Capture the cell that displays the provided text and extract its [x, y] central coordinate. 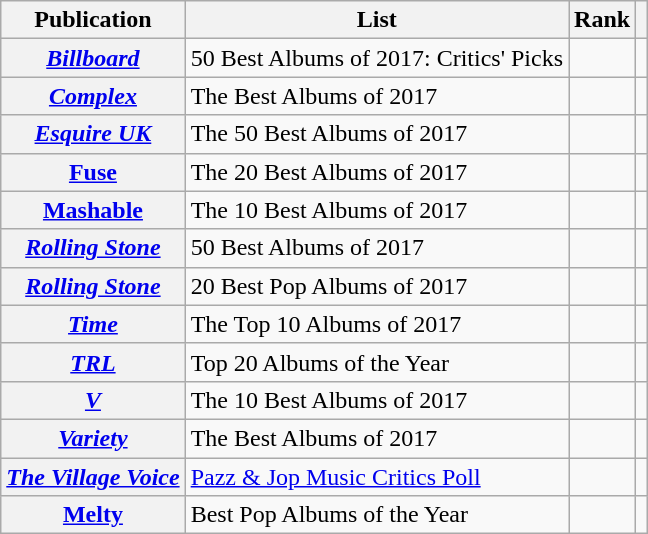
The 20 Best Albums of 2017 [376, 172]
50 Best Albums of 2017: Critics' Picks [376, 58]
Complex [93, 96]
20 Best Pop Albums of 2017 [376, 286]
TRL [93, 362]
Billboard [93, 58]
Publication [93, 20]
V [93, 400]
List [376, 20]
The 50 Best Albums of 2017 [376, 134]
The Top 10 Albums of 2017 [376, 324]
Pazz & Jop Music Critics Poll [376, 477]
Mashable [93, 210]
Esquire UK [93, 134]
Melty [93, 515]
50 Best Albums of 2017 [376, 248]
Best Pop Albums of the Year [376, 515]
The Village Voice [93, 477]
Top 20 Albums of the Year [376, 362]
Time [93, 324]
Fuse [93, 172]
Variety [93, 438]
Rank [602, 20]
